Provide the [X, Y] coordinate of the cell's center where the given text is located.  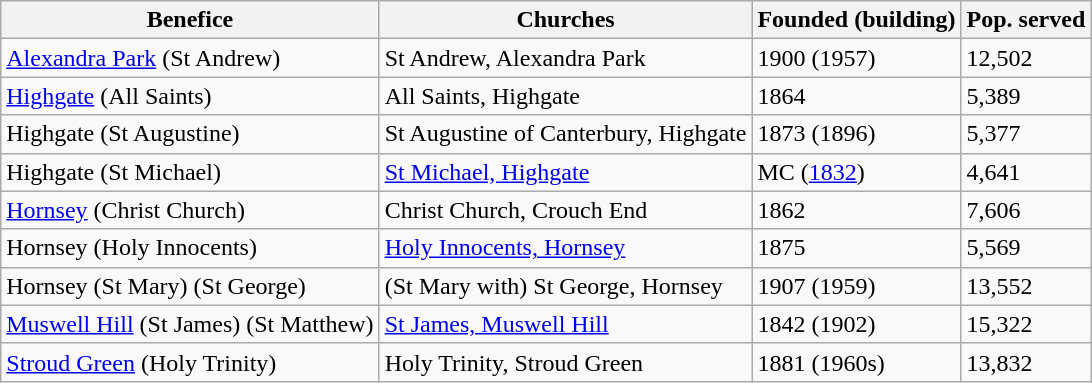
Holy Trinity, Stroud Green [566, 362]
Hornsey (Christ Church) [190, 210]
Holy Innocents, Hornsey [566, 248]
12,502 [1026, 58]
All Saints, Highgate [566, 96]
Highgate (St Augustine) [190, 134]
1900 (1957) [856, 58]
St Andrew, Alexandra Park [566, 58]
(St Mary with) St George, Hornsey [566, 286]
1907 (1959) [856, 286]
St Michael, Highgate [566, 172]
5,569 [1026, 248]
Christ Church, Crouch End [566, 210]
Benefice [190, 20]
Highgate (St Michael) [190, 172]
Alexandra Park (St Andrew) [190, 58]
1842 (1902) [856, 324]
Hornsey (St Mary) (St George) [190, 286]
5,377 [1026, 134]
MC (1832) [856, 172]
Hornsey (Holy Innocents) [190, 248]
1862 [856, 210]
St Augustine of Canterbury, Highgate [566, 134]
Pop. served [1026, 20]
1881 (1960s) [856, 362]
Churches [566, 20]
4,641 [1026, 172]
1864 [856, 96]
15,322 [1026, 324]
13,832 [1026, 362]
St James, Muswell Hill [566, 324]
13,552 [1026, 286]
Highgate (All Saints) [190, 96]
Stroud Green (Holy Trinity) [190, 362]
1873 (1896) [856, 134]
7,606 [1026, 210]
1875 [856, 248]
5,389 [1026, 96]
Muswell Hill (St James) (St Matthew) [190, 324]
Founded (building) [856, 20]
